Extract the [x, y] coordinate from the center of the cell holding the provided text.  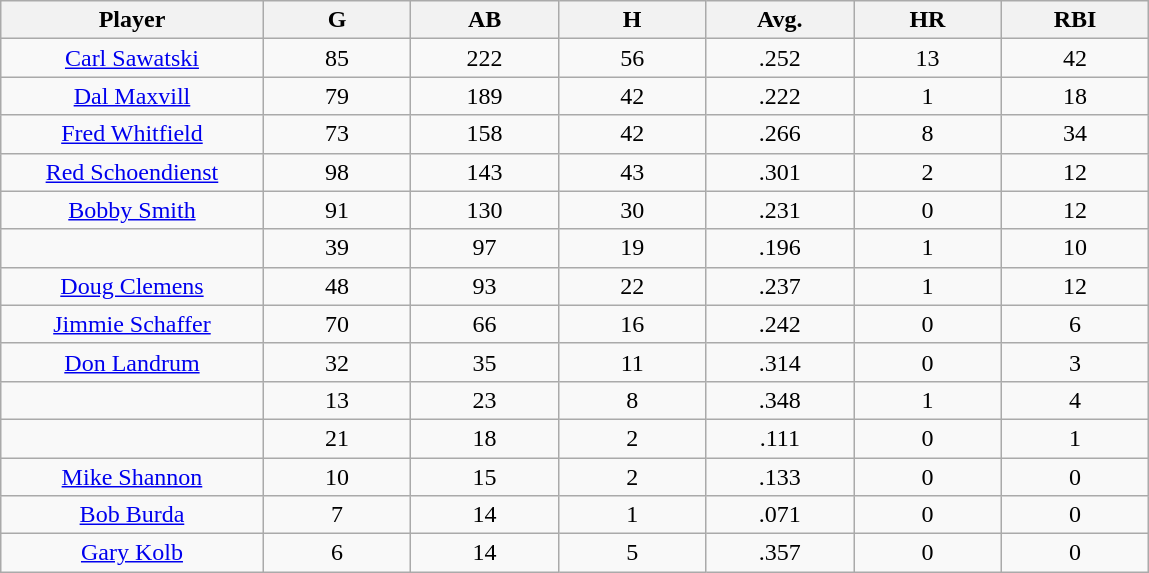
Don Landrum [132, 362]
.133 [780, 477]
85 [337, 58]
.237 [780, 286]
Avg. [780, 20]
15 [485, 477]
11 [632, 362]
189 [485, 96]
.357 [780, 553]
130 [485, 210]
Bob Burda [132, 515]
.222 [780, 96]
HR [928, 20]
Bobby Smith [132, 210]
.111 [780, 438]
79 [337, 96]
.242 [780, 324]
.071 [780, 515]
.348 [780, 400]
Carl Sawatski [132, 58]
.231 [780, 210]
.196 [780, 248]
.301 [780, 172]
73 [337, 134]
H [632, 20]
Gary Kolb [132, 553]
39 [337, 248]
7 [337, 515]
.314 [780, 362]
98 [337, 172]
Fred Whitfield [132, 134]
19 [632, 248]
.252 [780, 58]
Red Schoendienst [132, 172]
97 [485, 248]
AB [485, 20]
143 [485, 172]
30 [632, 210]
23 [485, 400]
48 [337, 286]
Player [132, 20]
32 [337, 362]
Jimmie Schaffer [132, 324]
56 [632, 58]
16 [632, 324]
222 [485, 58]
4 [1075, 400]
35 [485, 362]
Mike Shannon [132, 477]
34 [1075, 134]
22 [632, 286]
158 [485, 134]
Doug Clemens [132, 286]
5 [632, 553]
RBI [1075, 20]
Dal Maxvill [132, 96]
21 [337, 438]
43 [632, 172]
.266 [780, 134]
G [337, 20]
3 [1075, 362]
70 [337, 324]
93 [485, 286]
66 [485, 324]
91 [337, 210]
